Determine the (X, Y) coordinate at the center of the cell enclosing the given text.  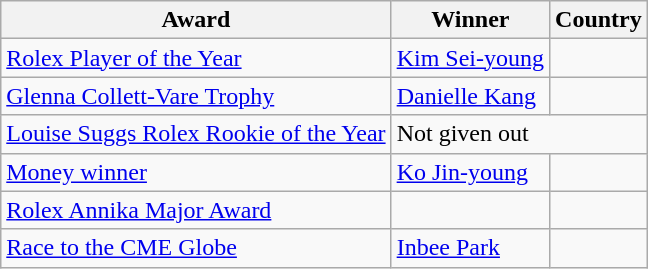
Winner (470, 20)
Country (599, 20)
Kim Sei-young (470, 58)
Money winner (196, 172)
Rolex Annika Major Award (196, 210)
Inbee Park (470, 248)
Glenna Collett-Vare Trophy (196, 96)
Louise Suggs Rolex Rookie of the Year (196, 134)
Rolex Player of the Year (196, 58)
Not given out (519, 134)
Ko Jin-young (470, 172)
Race to the CME Globe (196, 248)
Award (196, 20)
Danielle Kang (470, 96)
